Determine the (x, y) coordinate at the center of the cell enclosing the given text.  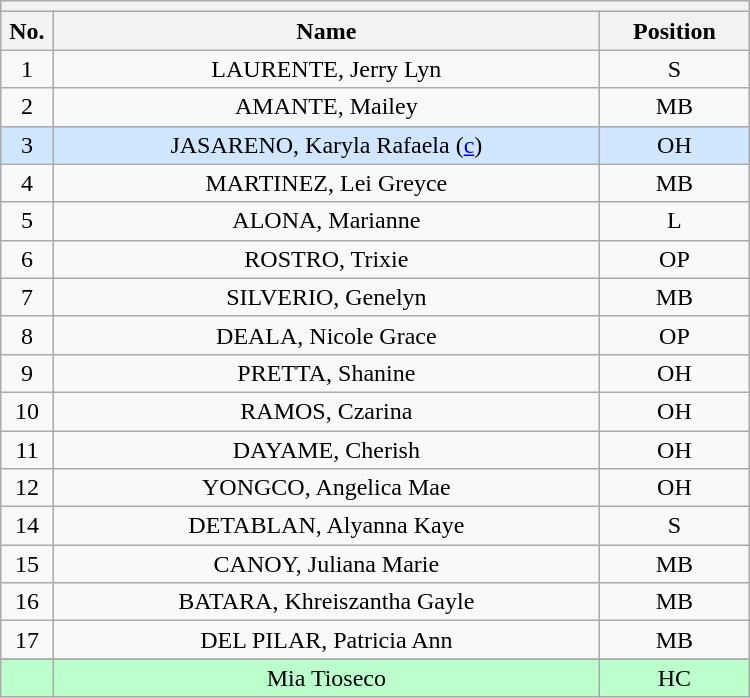
2 (27, 107)
No. (27, 31)
12 (27, 488)
MARTINEZ, Lei Greyce (326, 183)
BATARA, Khreiszantha Gayle (326, 602)
LAURENTE, Jerry Lyn (326, 69)
DAYAME, Cherish (326, 449)
HC (675, 678)
RAMOS, Czarina (326, 411)
6 (27, 259)
ROSTRO, Trixie (326, 259)
DETABLAN, Alyanna Kaye (326, 526)
PRETTA, Shanine (326, 373)
Mia Tioseco (326, 678)
4 (27, 183)
DEALA, Nicole Grace (326, 335)
14 (27, 526)
Name (326, 31)
SILVERIO, Genelyn (326, 297)
CANOY, Juliana Marie (326, 564)
L (675, 221)
16 (27, 602)
17 (27, 640)
5 (27, 221)
3 (27, 145)
YONGCO, Angelica Mae (326, 488)
9 (27, 373)
ALONA, Marianne (326, 221)
Position (675, 31)
15 (27, 564)
DEL PILAR, Patricia Ann (326, 640)
10 (27, 411)
8 (27, 335)
1 (27, 69)
AMANTE, Mailey (326, 107)
11 (27, 449)
7 (27, 297)
JASARENO, Karyla Rafaela (c) (326, 145)
